Find where the given text appears and provide that cell's center as (X, Y) coordinate. 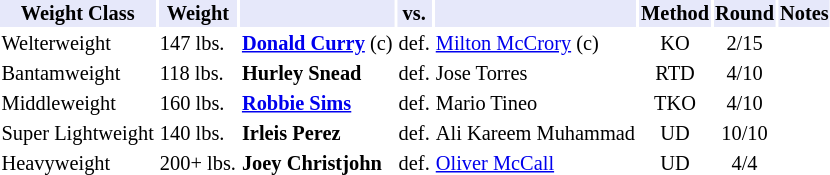
Hurley Snead (317, 74)
10/10 (745, 134)
118 lbs. (198, 74)
Milton McCrory (c) (535, 44)
Weight (198, 14)
Notes (804, 14)
Mario Tineo (535, 104)
Weight Class (78, 14)
160 lbs. (198, 104)
Method (676, 14)
Jose Torres (535, 74)
Welterweight (78, 44)
vs. (414, 14)
RTD (676, 74)
Irleis Perez (317, 134)
Bantamweight (78, 74)
147 lbs. (198, 44)
Donald Curry (c) (317, 44)
UD (676, 134)
Ali Kareem Muhammad (535, 134)
Middleweight (78, 104)
Robbie Sims (317, 104)
2/15 (745, 44)
Round (745, 14)
140 lbs. (198, 134)
TKO (676, 104)
Super Lightweight (78, 134)
KO (676, 44)
